For the text-containing cell, return its midpoint in [x, y] coordinate format. 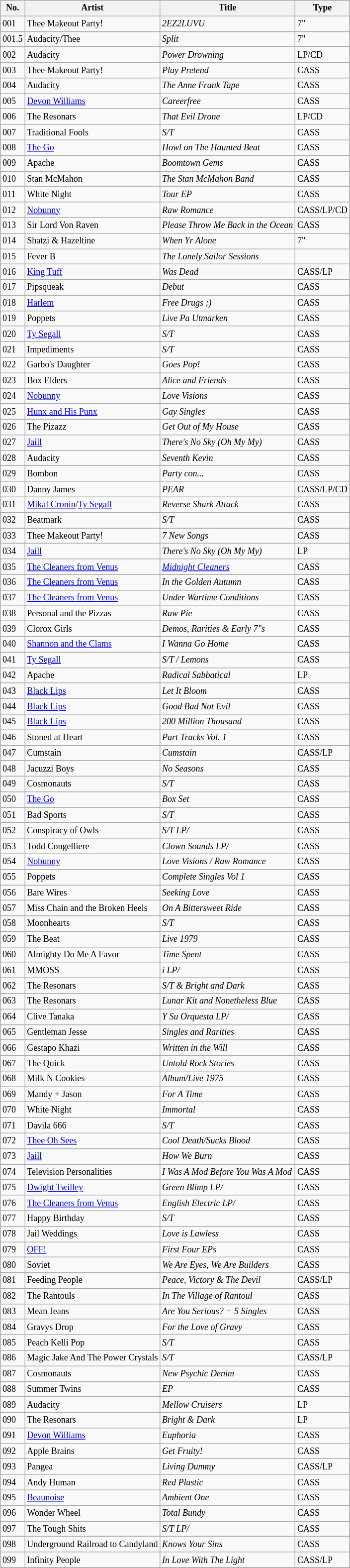
Time Spent [228, 955]
025 [13, 411]
Let It Bloom [228, 691]
069 [13, 1094]
088 [13, 1389]
Howl on The Haunted Beat [228, 147]
Title [228, 8]
078 [13, 1233]
049 [13, 784]
Underground Railroad to Candyland [92, 1544]
045 [13, 722]
081 [13, 1280]
001.5 [13, 39]
Pangea [92, 1466]
013 [13, 225]
046 [13, 738]
No Seasons [228, 769]
Gay Singles [228, 411]
009 [13, 163]
070 [13, 1110]
075 [13, 1188]
Danny James [92, 489]
067 [13, 1063]
i LP/ [228, 970]
In The Village of Rantoul [228, 1296]
037 [13, 597]
Soviet [92, 1265]
068 [13, 1079]
Bright & Dark [228, 1420]
Traditional Fools [92, 132]
Split [228, 39]
MMOSS [92, 970]
Play Pretend [228, 70]
016 [13, 272]
Love is Lawless [228, 1233]
039 [13, 629]
076 [13, 1203]
Andy Human [92, 1482]
Radical Sabbatical [228, 675]
Good Bad Not Evil [228, 706]
Demos, Rarities & Early 7"s [228, 629]
031 [13, 505]
For the Love of Gravy [228, 1327]
090 [13, 1420]
Alice and Friends [228, 380]
Clorox Girls [92, 629]
034 [13, 552]
024 [13, 396]
050 [13, 799]
Almighty Do Me A Favor [92, 955]
093 [13, 1466]
Television Personalities [92, 1172]
Magic Jake And The Power Crystals [92, 1358]
On A Bittersweet Ride [228, 908]
Living Dummy [228, 1466]
052 [13, 830]
007 [13, 132]
080 [13, 1265]
051 [13, 815]
041 [13, 660]
096 [13, 1513]
Knows Your Sins [228, 1544]
Bad Sports [92, 815]
How We Burn [228, 1156]
065 [13, 1032]
Mandy + Jason [92, 1094]
Live Pa Utmarken [228, 319]
Love Visions [228, 396]
PEAR [228, 489]
061 [13, 970]
Beaunoise [92, 1497]
Apple Brains [92, 1452]
Artist [92, 8]
040 [13, 644]
The Anne Frank Tape [228, 86]
056 [13, 893]
The Rantouls [92, 1296]
Raw Romance [228, 210]
Type [323, 8]
Shatzi & Hazeltine [92, 241]
Stan McMahon [92, 179]
047 [13, 753]
2EZ2LUVU [228, 24]
Raw Pie [228, 613]
Was Dead [228, 272]
Infinity People [92, 1560]
004 [13, 86]
Careerfree [228, 102]
042 [13, 675]
083 [13, 1311]
Mean Jeans [92, 1311]
The Tough Shits [92, 1529]
019 [13, 319]
033 [13, 536]
021 [13, 349]
Immortal [228, 1110]
Audacity/Thee [92, 39]
First Four EPs [228, 1249]
Euphoria [228, 1436]
Untold Rock Stories [228, 1063]
Mellow Cruisers [228, 1405]
Harlem [92, 303]
Seeking Love [228, 893]
S/T & Bright and Dark [228, 986]
053 [13, 846]
Shannon and the Clams [92, 644]
Green Blimp LP/ [228, 1188]
Miss Chain and the Broken Heels [92, 908]
015 [13, 257]
Red Plastic [228, 1482]
Lunar Kit and Nonetheless Blue [228, 1002]
Pipsqueak [92, 288]
The Quick [92, 1063]
Written in the Will [228, 1047]
044 [13, 706]
Album/Live 1975 [228, 1079]
032 [13, 520]
The Beat [92, 939]
066 [13, 1047]
Party con... [228, 474]
023 [13, 380]
Tour EP [228, 194]
Gestapo Khazi [92, 1047]
Y Su Orquesta LP/ [228, 1016]
Beatmark [92, 520]
Ambient One [228, 1497]
Impediments [92, 349]
200 Million Thousand [228, 722]
077 [13, 1219]
Stoned at Heart [92, 738]
Midnight Cleaners [228, 566]
001 [13, 24]
094 [13, 1482]
Todd Congelliere [92, 846]
Are You Serious? + 5 Singles [228, 1311]
017 [13, 288]
095 [13, 1497]
Bombon [92, 474]
Seventh Kevin [228, 458]
026 [13, 427]
011 [13, 194]
Singles and Rarities [228, 1032]
Conspiracy of Owls [92, 830]
Mikal Cronin/Ty Segall [92, 505]
OFF! [92, 1249]
Boomtown Gems [228, 163]
Milk N Cookies [92, 1079]
062 [13, 986]
072 [13, 1141]
071 [13, 1125]
048 [13, 769]
006 [13, 116]
Fever B [92, 257]
I Wanna Go Home [228, 644]
Complete Singles Vol 1 [228, 877]
The Lonely Sailor Sessions [228, 257]
035 [13, 566]
087 [13, 1374]
Power Drowning [228, 55]
028 [13, 458]
New Psychic Denim [228, 1374]
Davila 666 [92, 1125]
043 [13, 691]
Free Drugs ;) [228, 303]
003 [13, 70]
020 [13, 334]
I Was A Mod Before You Was A Mod [228, 1172]
Please Throw Me Back in the Ocean [228, 225]
Total Bundy [228, 1513]
Box Set [228, 799]
Jail Weddings [92, 1233]
074 [13, 1172]
Thee Oh Sees [92, 1141]
Box Elders [92, 380]
059 [13, 939]
Reverse Shark Attack [228, 505]
092 [13, 1452]
The Stan McMahon Band [228, 179]
008 [13, 147]
082 [13, 1296]
Garbo's Daughter [92, 365]
018 [13, 303]
Feeding People [92, 1280]
7 New Songs [228, 536]
Clown Sounds LP/ [228, 846]
Debut [228, 288]
Summer Twins [92, 1389]
038 [13, 613]
027 [13, 443]
036 [13, 582]
Happy Birthday [92, 1219]
Personal and the Pizzas [92, 613]
Gravys Drop [92, 1327]
Hunx and His Punx [92, 411]
084 [13, 1327]
054 [13, 861]
Goes Pop! [228, 365]
Bare Wires [92, 893]
EP [228, 1389]
099 [13, 1560]
Peach Kelli Pop [92, 1343]
057 [13, 908]
Wonder Wheel [92, 1513]
The Pizazz [92, 427]
064 [13, 1016]
Get Fruity! [228, 1452]
091 [13, 1436]
089 [13, 1405]
002 [13, 55]
Cool Death/Sucks Blood [228, 1141]
055 [13, 877]
079 [13, 1249]
029 [13, 474]
In Love With The Light [228, 1560]
Moonhearts [92, 924]
014 [13, 241]
Clive Tanaka [92, 1016]
Under Wartime Conditions [228, 597]
030 [13, 489]
Gentleman Jesse [92, 1032]
We Are Eyes, We Are Builders [228, 1265]
Sir Lord Von Raven [92, 225]
That Evil Drone [228, 116]
King Tuff [92, 272]
No. [13, 8]
Get Out of My House [228, 427]
In the Golden Autumn [228, 582]
073 [13, 1156]
063 [13, 1002]
Dwight Twilley [92, 1188]
Peace, Victory & The Devil [228, 1280]
022 [13, 365]
Jacuzzi Boys [92, 769]
097 [13, 1529]
English Electric LP/ [228, 1203]
Live 1979 [228, 939]
060 [13, 955]
010 [13, 179]
012 [13, 210]
098 [13, 1544]
085 [13, 1343]
Part Tracks Vol. 1 [228, 738]
When Yr Alone [228, 241]
086 [13, 1358]
005 [13, 102]
For A Time [228, 1094]
S/T / Lemons [228, 660]
058 [13, 924]
Love Visions / Raw Romance [228, 861]
